Capture the cell that displays the provided text and extract its [x, y] central coordinate. 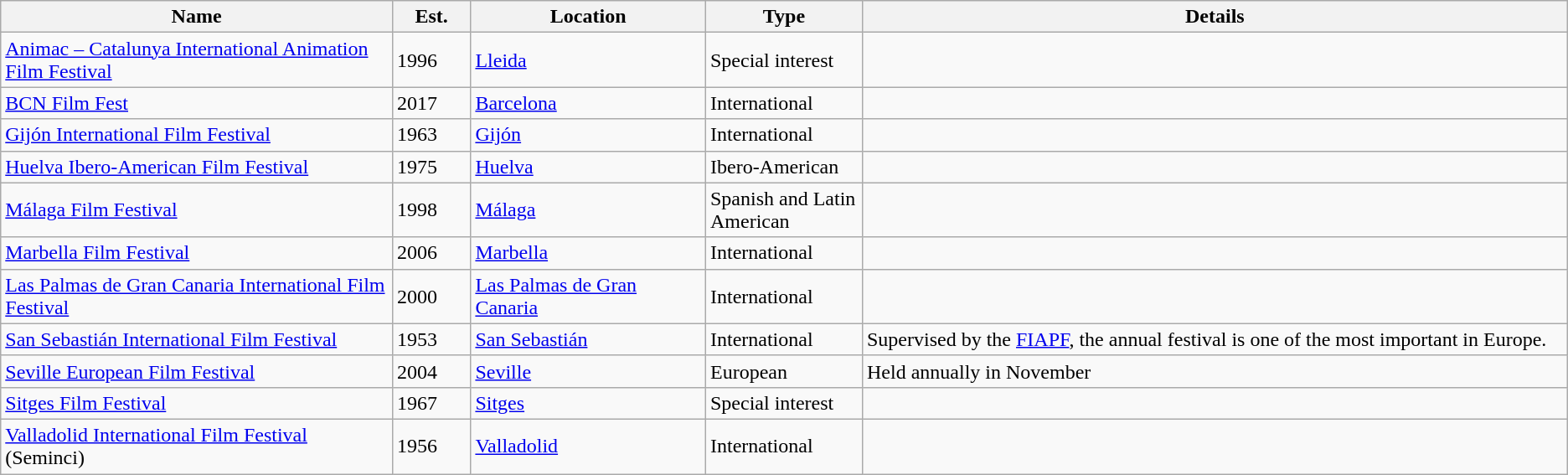
Valladolid International Film Festival (Seminci) [197, 446]
2017 [431, 103]
Barcelona [588, 103]
Las Palmas de Gran Canaria International Film Festival [197, 297]
Gijón [588, 135]
1963 [431, 135]
Seville [588, 371]
Type [784, 17]
Sitges Film Festival [197, 403]
1953 [431, 339]
1967 [431, 403]
San Sebastián International Film Festival [197, 339]
BCN Film Fest [197, 103]
Huelva [588, 167]
Seville European Film Festival [197, 371]
Málaga Film Festival [197, 209]
Name [197, 17]
Málaga [588, 209]
San Sebastián [588, 339]
Lleida [588, 60]
Spanish and Latin American [784, 209]
Location [588, 17]
Ibero-American [784, 167]
Valladolid [588, 446]
Supervised by the FIAPF, the annual festival is one of the most important in Europe. [1215, 339]
2006 [431, 253]
Details [1215, 17]
Held annually in November [1215, 371]
1975 [431, 167]
2004 [431, 371]
Marbella [588, 253]
European [784, 371]
Animac – Catalunya International Animation Film Festival [197, 60]
Est. [431, 17]
Huelva Ibero-American Film Festival [197, 167]
2000 [431, 297]
1998 [431, 209]
Marbella Film Festival [197, 253]
Las Palmas de Gran Canaria [588, 297]
1956 [431, 446]
Sitges [588, 403]
Gijón International Film Festival [197, 135]
1996 [431, 60]
